For the text-containing cell, return its midpoint in (x, y) coordinate format. 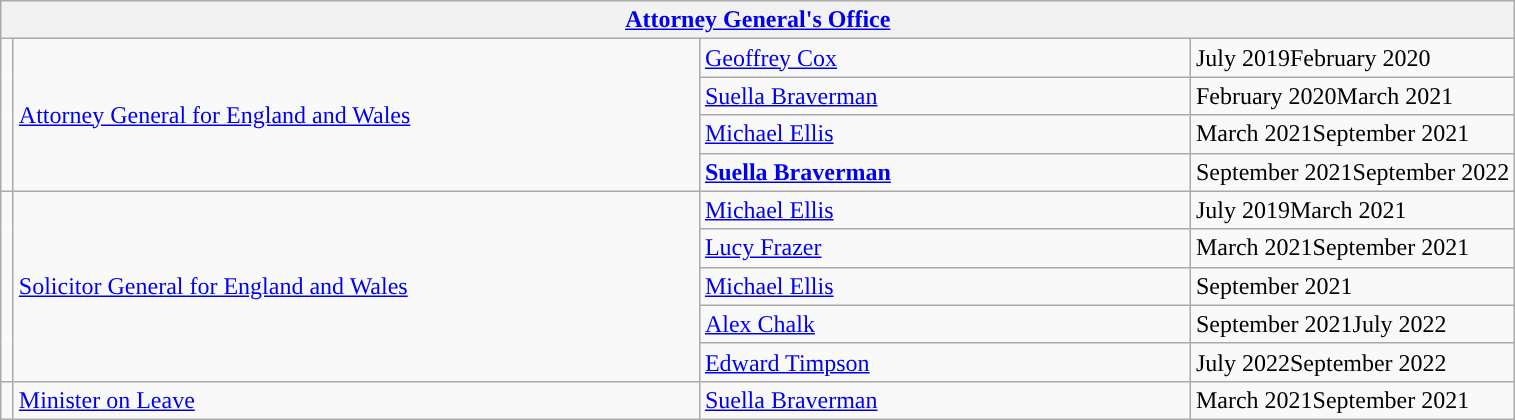
February 2020March 2021 (1352, 96)
Alex Chalk (944, 324)
July 2019February 2020 (1352, 58)
September 2021 (1352, 286)
Lucy Frazer (944, 248)
July 2022September 2022 (1352, 362)
Attorney General for England and Wales (356, 115)
September 2021July 2022 (1352, 324)
July 2019March 2021 (1352, 210)
Attorney General's Office (758, 20)
Solicitor General for England and Wales (356, 286)
September 2021September 2022 (1352, 172)
Edward Timpson (944, 362)
Minister on Leave (356, 400)
Geoffrey Cox (944, 58)
